Return (X, Y) of the center of cell containing provided text 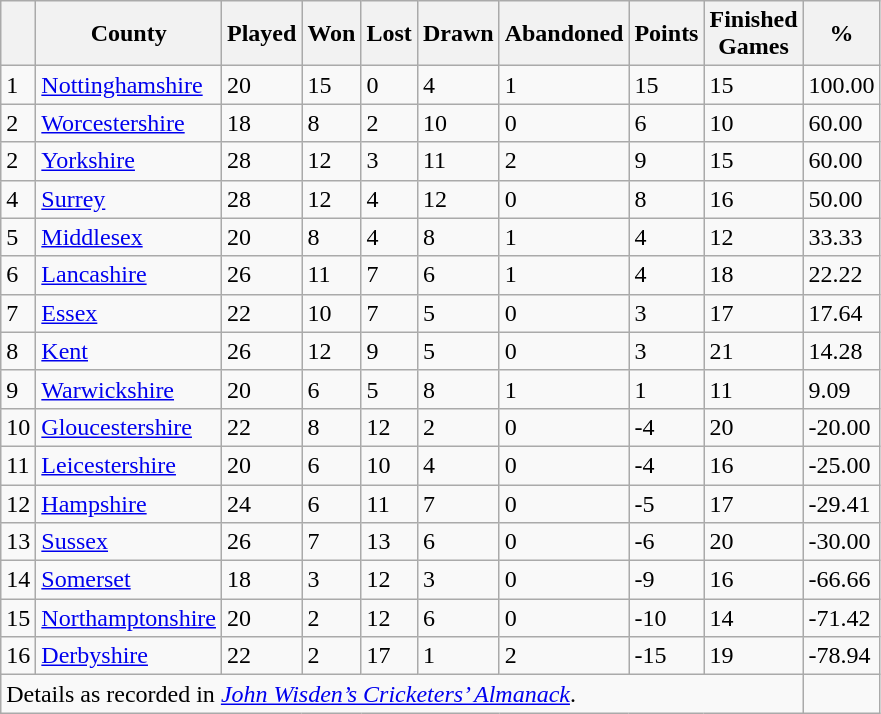
Northamptonshire (129, 618)
County (129, 34)
19 (754, 656)
Somerset (129, 580)
24 (262, 503)
-71.42 (842, 618)
Essex (129, 313)
Won (332, 34)
-29.41 (842, 503)
Yorkshire (129, 161)
17.64 (842, 313)
-66.66 (842, 580)
-6 (666, 542)
-15 (666, 656)
-30.00 (842, 542)
Kent (129, 351)
Middlesex (129, 237)
100.00 (842, 85)
Abandoned (564, 34)
Drawn (458, 34)
Sussex (129, 542)
Gloucestershire (129, 427)
Hampshire (129, 503)
Worcestershire (129, 123)
% (842, 34)
Leicestershire (129, 465)
21 (754, 351)
Played (262, 34)
Lancashire (129, 275)
Lost (389, 34)
Surrey (129, 199)
Points (666, 34)
22.22 (842, 275)
-9 (666, 580)
50.00 (842, 199)
33.33 (842, 237)
Derbyshire (129, 656)
-5 (666, 503)
9.09 (842, 389)
Details as recorded in John Wisden’s Cricketers’ Almanack. (402, 694)
Nottinghamshire (129, 85)
-25.00 (842, 465)
FinishedGames (754, 34)
-78.94 (842, 656)
14.28 (842, 351)
-10 (666, 618)
Warwickshire (129, 389)
-20.00 (842, 427)
